Scan for the cell matching the given text and deliver its [X, Y] coordinate at center. 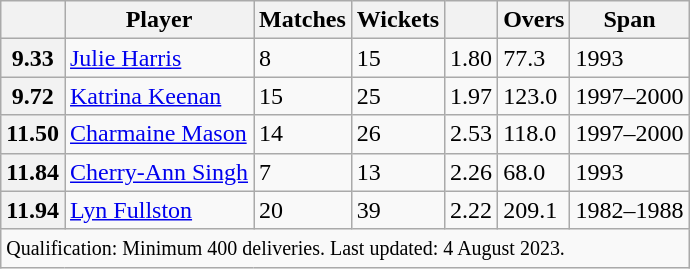
Span [630, 20]
13 [398, 172]
11.94 [33, 210]
11.50 [33, 134]
Julie Harris [158, 58]
39 [398, 210]
26 [398, 134]
1982–1988 [630, 210]
Lyn Fullston [158, 210]
7 [303, 172]
Qualification: Minimum 400 deliveries. Last updated: 4 August 2023. [345, 248]
Cherry-Ann Singh [158, 172]
25 [398, 96]
14 [303, 134]
2.53 [472, 134]
8 [303, 58]
Wickets [398, 20]
1.97 [472, 96]
Matches [303, 20]
2.22 [472, 210]
118.0 [534, 134]
9.72 [33, 96]
Charmaine Mason [158, 134]
20 [303, 210]
Katrina Keenan [158, 96]
123.0 [534, 96]
77.3 [534, 58]
Overs [534, 20]
1.80 [472, 58]
68.0 [534, 172]
Player [158, 20]
9.33 [33, 58]
2.26 [472, 172]
11.84 [33, 172]
209.1 [534, 210]
